Return the (x, y) coordinate for the center point of the cell that contains the specified text.  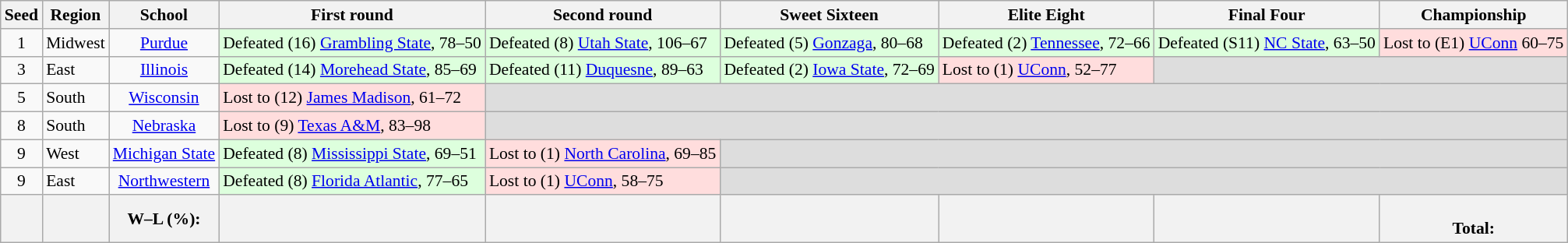
Northwestern (164, 181)
Elite Eight (1047, 15)
Purdue (164, 43)
Second round (603, 15)
West (76, 153)
8 (22, 126)
Illinois (164, 70)
Midwest (76, 43)
1 (22, 43)
Defeated (11) Duquesne, 89–63 (603, 70)
W–L (%): (164, 220)
School (164, 15)
Wisconsin (164, 98)
Defeated (2) Tennessee, 72–66 (1047, 43)
Defeated (14) Morehead State, 85–69 (352, 70)
Sweet Sixteen (829, 15)
Region (76, 15)
Championship (1474, 15)
Lost to (E1) UConn 60–75 (1474, 43)
Seed (22, 15)
Defeated (8) Mississippi State, 69–51 (352, 153)
Defeated (8) Florida Atlantic, 77–65 (352, 181)
Defeated (8) Utah State, 106–67 (603, 43)
3 (22, 70)
Lost to (1) UConn, 52–77 (1047, 70)
Nebraska (164, 126)
Michigan State (164, 153)
5 (22, 98)
Lost to (1) North Carolina, 69–85 (603, 153)
Final Four (1267, 15)
Defeated (2) Iowa State, 72–69 (829, 70)
Total: (1474, 220)
Lost to (1) UConn, 58–75 (603, 181)
Lost to (12) James Madison, 61–72 (352, 98)
First round (352, 15)
Defeated (5) Gonzaga, 80–68 (829, 43)
Lost to (9) Texas A&M, 83–98 (352, 126)
Defeated (16) Grambling State, 78–50 (352, 43)
Defeated (S11) NC State, 63–50 (1267, 43)
